Provide the [X, Y] coordinate of the cell's center where the given text is located.  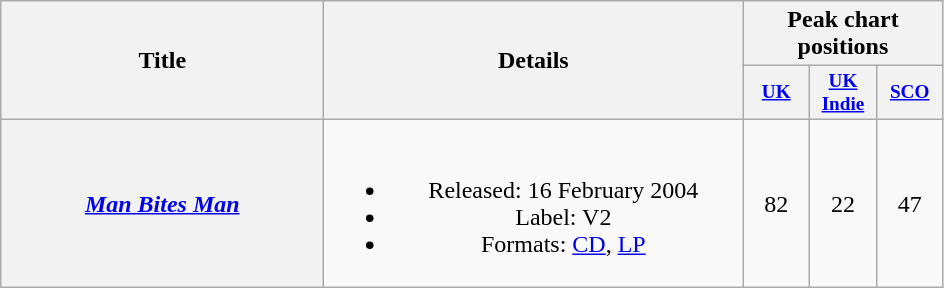
Man Bites Man [162, 204]
82 [776, 204]
Title [162, 60]
UKIndie [844, 93]
Released: 16 February 2004Label: V2Formats: CD, LP [534, 204]
Peak chart positions [843, 34]
SCO [910, 93]
22 [844, 204]
UK [776, 93]
Details [534, 60]
47 [910, 204]
